Identify which cell holds the provided text, then report its [x, y] central coordinate. 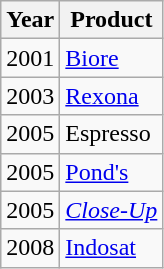
2008 [30, 248]
Year [30, 20]
2001 [30, 58]
Biore [112, 58]
Espresso [112, 134]
Product [112, 20]
Indosat [112, 248]
Rexona [112, 96]
Close-Up [112, 210]
Pond's [112, 172]
2003 [30, 96]
